Locate the cell with the specified text and output its [x, y] center coordinate. 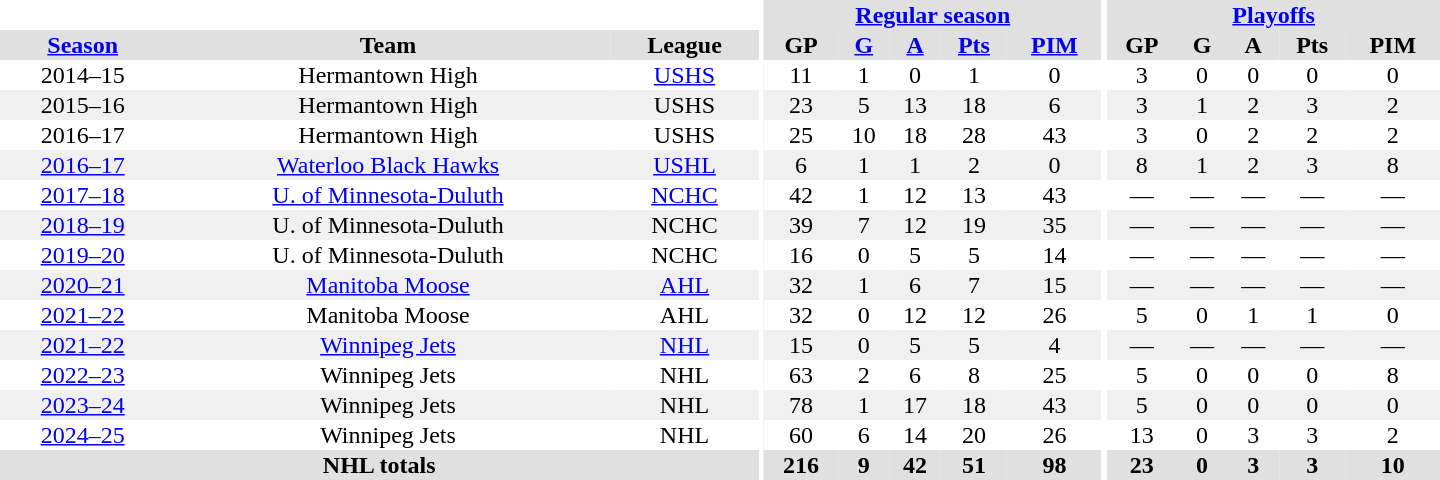
Season [82, 45]
28 [974, 135]
60 [801, 435]
4 [1054, 345]
2014–15 [82, 75]
USHL [685, 165]
Playoffs [1274, 15]
78 [801, 405]
35 [1054, 225]
17 [914, 405]
2023–24 [82, 405]
39 [801, 225]
2022–23 [82, 375]
2017–18 [82, 195]
216 [801, 465]
Team [388, 45]
Waterloo Black Hawks [388, 165]
63 [801, 375]
19 [974, 225]
20 [974, 435]
Regular season [933, 15]
2020–21 [82, 285]
98 [1054, 465]
9 [864, 465]
NHL totals [379, 465]
2024–25 [82, 435]
16 [801, 255]
11 [801, 75]
2018–19 [82, 225]
2015–16 [82, 105]
2019–20 [82, 255]
51 [974, 465]
League [685, 45]
